For the text-containing cell, return its midpoint in [X, Y] coordinate format. 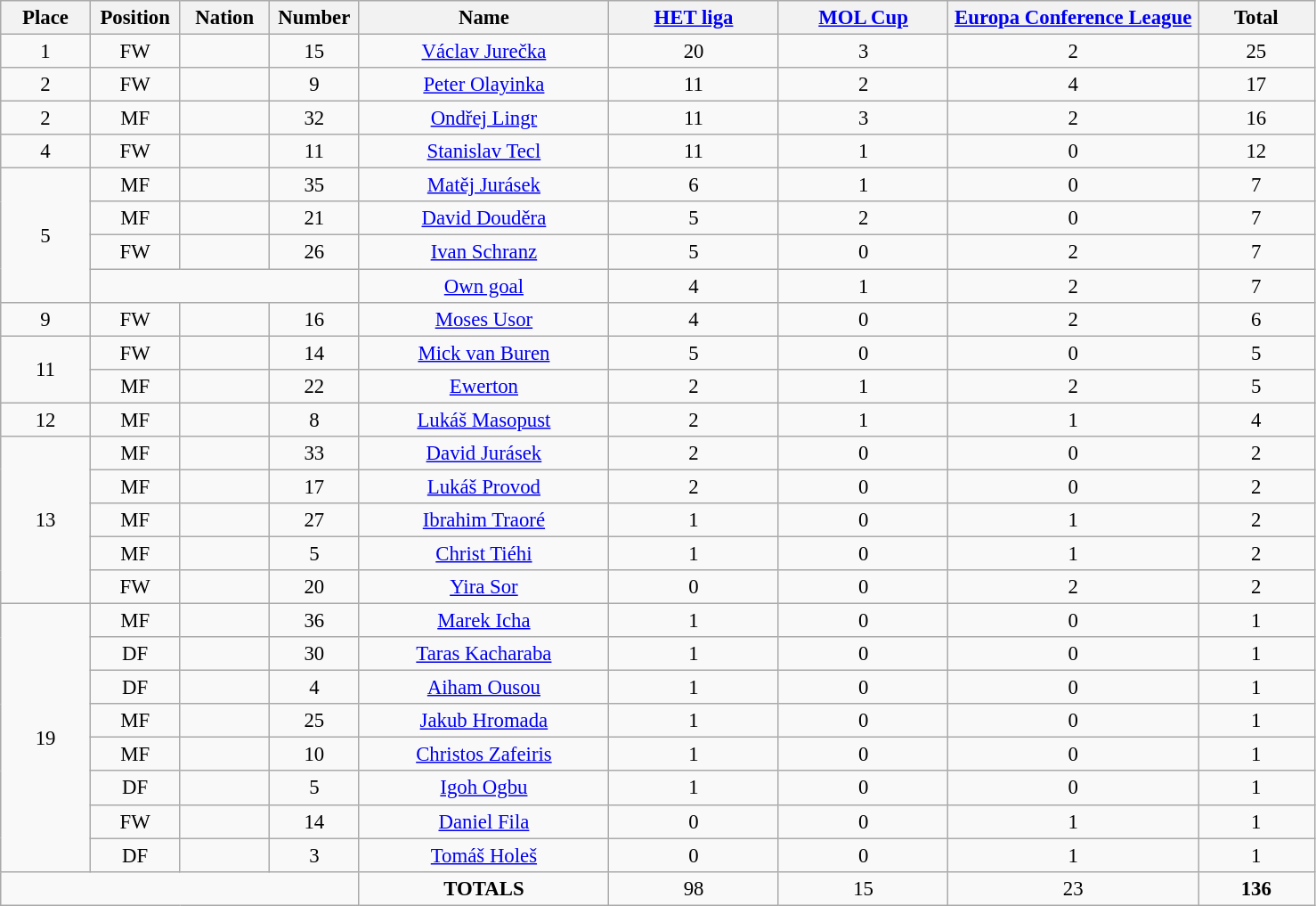
23 [1074, 888]
Václav Jurečka [484, 52]
21 [315, 218]
HET liga [695, 18]
Position [135, 18]
26 [315, 252]
19 [46, 738]
13 [46, 520]
Ibrahim Traoré [484, 520]
Mick van Buren [484, 353]
Taras Kacharaba [484, 654]
33 [315, 453]
Daniel Fila [484, 821]
David Douděra [484, 218]
22 [315, 386]
Ewerton [484, 386]
98 [695, 888]
Yira Sor [484, 587]
Nation [224, 18]
Total [1257, 18]
8 [315, 420]
136 [1257, 888]
Aiham Ousou [484, 688]
Lukáš Provod [484, 486]
Marek Icha [484, 621]
Ivan Schranz [484, 252]
MOL Cup [864, 18]
Place [46, 18]
Number [315, 18]
Matěj Jurásek [484, 185]
Moses Usor [484, 319]
10 [315, 755]
Own goal [484, 286]
35 [315, 185]
Stanislav Tecl [484, 151]
Name [484, 18]
Lukáš Masopust [484, 420]
Christos Zafeiris [484, 755]
32 [315, 118]
27 [315, 520]
Igoh Ogbu [484, 788]
36 [315, 621]
Christ Tiéhi [484, 553]
Europa Conference League [1074, 18]
30 [315, 654]
Ondřej Lingr [484, 118]
David Jurásek [484, 453]
Jakub Hromada [484, 721]
TOTALS [484, 888]
Peter Olayinka [484, 85]
Tomáš Holeš [484, 855]
